Detect which cell encompasses the target text, then output its (x, y) center coordinate. 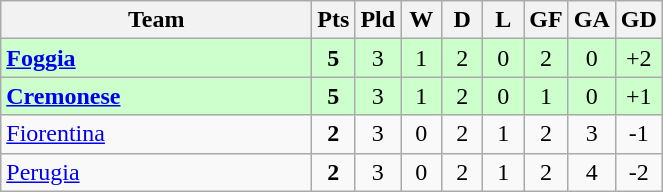
+2 (638, 58)
GD (638, 20)
W (422, 20)
Cremonese (156, 96)
Fiorentina (156, 134)
-1 (638, 134)
-2 (638, 172)
Foggia (156, 58)
GA (592, 20)
L (504, 20)
Pld (378, 20)
Perugia (156, 172)
GF (546, 20)
Team (156, 20)
D (462, 20)
Pts (334, 20)
4 (592, 172)
+1 (638, 96)
